Determine the [x, y] coordinate at the center of the cell enclosing the given text.  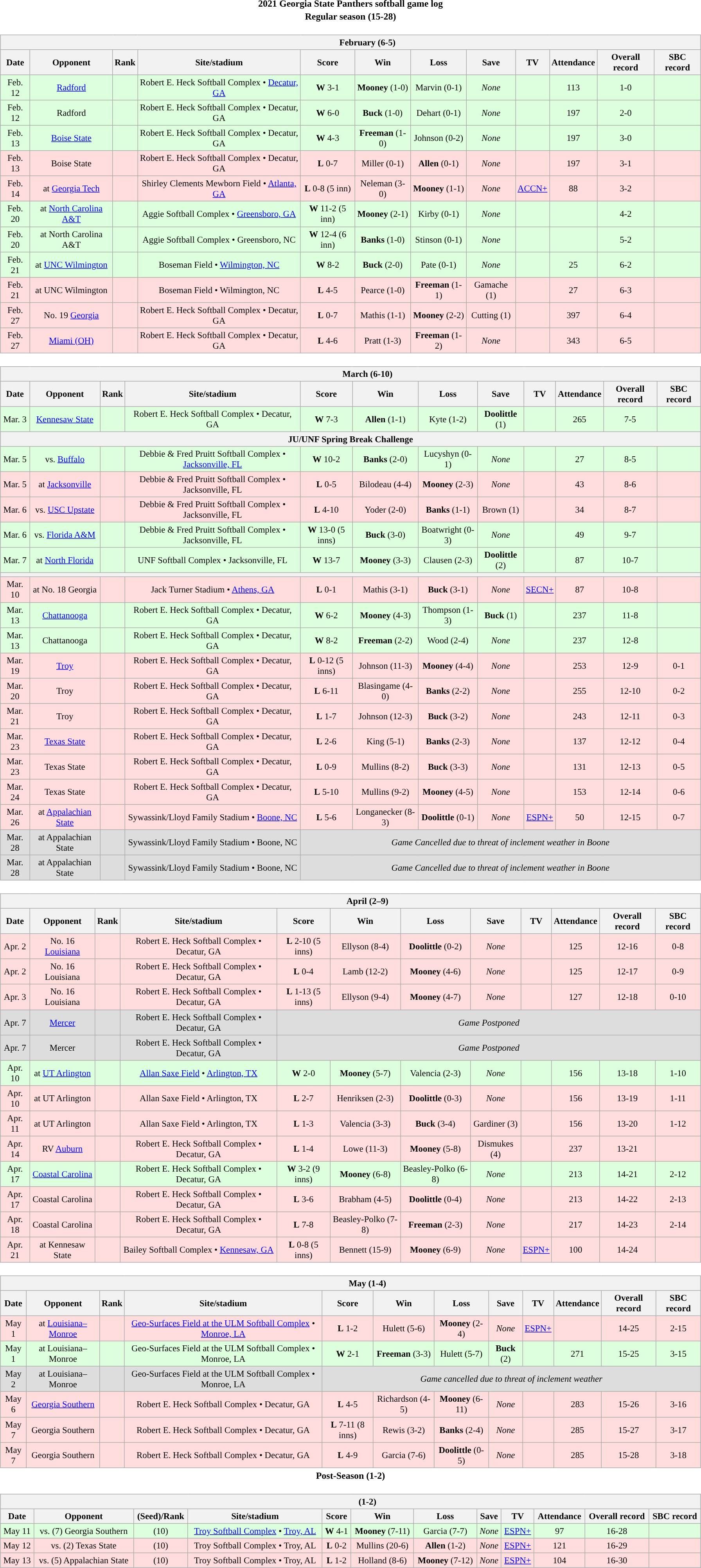
vs. Florida A&M [65, 535]
at Georgia Tech [71, 189]
Brabham (4-5) [365, 1199]
ACCN+ [533, 189]
243 [580, 716]
131 [580, 767]
May 12 [17, 1545]
Valencia (2-3) [436, 1073]
100 [575, 1250]
Apr. 14 [15, 1149]
L 0-1 [326, 589]
Bilodeau (4-4) [385, 484]
L 3-6 [304, 1199]
Hulett (5-7) [462, 1354]
8-7 [630, 509]
Doolittle (0-4) [436, 1199]
L 1-13 (5 inns) [304, 997]
at North Florida [65, 560]
Mar. 21 [15, 716]
Kennesaw State [65, 419]
88 [573, 189]
13-19 [627, 1098]
12-18 [627, 997]
6-3 [626, 290]
Mooney (6-11) [462, 1404]
May 13 [17, 1560]
W 2-0 [304, 1073]
Allen (1-1) [385, 419]
Henriksen (2-3) [365, 1098]
Aggie Softball Complex • Greensboro, GA [219, 214]
1-0 [626, 88]
vs. (2) Texas State [84, 1545]
Doolittle (0-2) [436, 946]
vs. (7) Georgia Southern [84, 1531]
Jack Turner Stadium • Athens, GA [212, 589]
2-13 [678, 1199]
Johnson (0-2) [439, 139]
Mar. 20 [15, 691]
Neleman (3-0) [383, 189]
6-2 [626, 265]
Mooney (7-11) [382, 1531]
12-15 [630, 817]
12-14 [630, 792]
Mar. 24 [15, 792]
vs. Buffalo [65, 459]
Mar. 10 [15, 589]
Buck (2-0) [383, 265]
14-25 [629, 1329]
Lowe (11-3) [365, 1149]
Cutting (1) [491, 315]
Garcia (7-7) [445, 1531]
W 7-3 [326, 419]
W 4-3 [327, 139]
0-2 [679, 691]
W 3-2 (9 inns) [304, 1174]
L 1-3 [304, 1123]
Beasley-Polko (6-8) [436, 1174]
397 [573, 315]
Mooney (6-9) [436, 1250]
Mooney (1-0) [383, 88]
W 4-1 [336, 1531]
113 [573, 88]
UNF Softball Complex • Jacksonville, FL [212, 560]
L 0-8 (5 inns) [304, 1250]
121 [559, 1545]
3-1 [626, 164]
Freeman (2-2) [385, 640]
L 5-10 [326, 792]
L 2-10 (5 inns) [304, 946]
Freeman (1-2) [439, 340]
Johnson (11-3) [385, 665]
137 [580, 741]
RV Auburn [63, 1149]
49 [580, 535]
15-28 [629, 1455]
253 [580, 665]
153 [580, 792]
Buck (3-1) [448, 589]
8-6 [630, 484]
Mooney (3-3) [385, 560]
Doolittle (1) [501, 419]
15-27 [629, 1430]
7-5 [630, 419]
L 0-12 (5 inns) [326, 665]
Aggie Softball Complex • Greensboro, NC [219, 239]
14-21 [627, 1174]
2-0 [626, 113]
Buck (3-4) [436, 1123]
Mooney (4-6) [436, 972]
L 1-7 [326, 716]
14-22 [627, 1199]
Bailey Softball Complex • Kennesaw, GA [199, 1250]
3-17 [678, 1430]
3-15 [678, 1354]
Banks (2-0) [385, 459]
Mooney (2-1) [383, 214]
L 0-9 [326, 767]
L 0-5 [326, 484]
Mar. 19 [15, 665]
King (5-1) [385, 741]
Brown (1) [501, 509]
W 13-0 (5 inns) [326, 535]
Pratt (1-3) [383, 340]
Wood (2-4) [448, 640]
15-26 [629, 1404]
Holland (8-6) [382, 1560]
Mullins (20-6) [382, 1545]
343 [573, 340]
Apr. 3 [15, 997]
1-12 [678, 1123]
Kyte (1-2) [448, 419]
Gamache (1) [491, 290]
Miller (0-1) [383, 164]
Mooney (5-7) [365, 1073]
Dismukes (4) [495, 1149]
16-28 [617, 1531]
W 12-4 (6 inn) [327, 239]
12-17 [627, 972]
Feb. 14 [15, 189]
3-0 [626, 139]
W 3-1 [327, 88]
May (1-4) [350, 1283]
265 [580, 419]
Yoder (2-0) [385, 509]
12-12 [630, 741]
283 [577, 1404]
Mar. 26 [15, 817]
JU/UNF Spring Break Challenge [350, 439]
Shirley Clements Mewborn Field • Atlanta, GA [219, 189]
Mooney (5-8) [436, 1149]
25 [573, 265]
12-8 [630, 640]
W 11-2 (5 inn) [327, 214]
Boatwright (0-3) [448, 535]
Buck (3-2) [448, 716]
Kirby (0-1) [439, 214]
Freeman (1-0) [383, 139]
Banks (2-3) [448, 741]
Freeman (3-3) [404, 1354]
at Kennesaw State [63, 1250]
50 [580, 817]
271 [577, 1354]
Miami (OH) [71, 340]
14-24 [627, 1250]
Allen (1-2) [445, 1545]
2-14 [678, 1225]
Marvin (0-1) [439, 88]
6-4 [626, 315]
Garcia (7-6) [404, 1455]
3-2 [626, 189]
L 0-2 [336, 1545]
at No. 18 Georgia [65, 589]
Blasingame (4-0) [385, 691]
Pearce (1-0) [383, 290]
Thompson (1-3) [448, 615]
12-9 [630, 665]
Mooney (4-7) [436, 997]
L 7-8 [304, 1225]
vs. (5) Appalachian State [84, 1560]
Game cancelled due to threat of inclement weather [511, 1379]
(1-2) [350, 1501]
217 [575, 1225]
Mooney (7-12) [445, 1560]
0-9 [678, 972]
Banks (1-0) [383, 239]
12-13 [630, 767]
Pate (0-1) [439, 265]
May 11 [17, 1531]
Rewis (3-2) [404, 1430]
W 2-1 [347, 1354]
5-2 [626, 239]
Buck (2) [505, 1354]
February (6-5) [350, 42]
13-20 [627, 1123]
Mooney (4-3) [385, 615]
13-18 [627, 1073]
Buck (1-0) [383, 113]
10-7 [630, 560]
Ellyson (8-4) [365, 946]
Banks (1-1) [448, 509]
97 [559, 1531]
SECN+ [540, 589]
6-5 [626, 340]
Mathis (1-1) [383, 315]
16-29 [617, 1545]
34 [580, 509]
1-10 [678, 1073]
W 10-2 [326, 459]
Beasley-Polko (7-8) [365, 1225]
12-10 [630, 691]
W 13-7 [326, 560]
104 [559, 1560]
March (6-10) [350, 374]
2-15 [678, 1329]
8-5 [630, 459]
Allen (0-1) [439, 164]
127 [575, 997]
0-5 [679, 767]
14-23 [627, 1225]
Mullins (9-2) [385, 792]
Mar. 3 [15, 419]
L 0-4 [304, 972]
W 6-2 [326, 615]
L 4-9 [347, 1455]
Mathis (3-1) [385, 589]
10-8 [630, 589]
L 4-10 [326, 509]
L 0-8 (5 inn) [327, 189]
2-12 [678, 1174]
L 5-6 [326, 817]
12-11 [630, 716]
Apr. 21 [15, 1250]
Banks (2-4) [462, 1430]
3-16 [678, 1404]
L 4-6 [327, 340]
0-1 [679, 665]
W 6-0 [327, 113]
Doolittle (0-5) [462, 1455]
May 6 [13, 1404]
12-16 [627, 946]
May 2 [13, 1379]
Banks (2-2) [448, 691]
Dehart (0-1) [439, 113]
Stinson (0-1) [439, 239]
16-30 [617, 1560]
0-7 [679, 817]
Mooney (2-2) [439, 315]
at Jacksonville [65, 484]
Doolittle (2) [501, 560]
Clausen (2-3) [448, 560]
Buck (1) [501, 615]
Freeman (1-1) [439, 290]
Bennett (15-9) [365, 1250]
No. 19 Georgia [71, 315]
1-11 [678, 1098]
Mooney (2-4) [462, 1329]
Mooney (2-3) [448, 484]
3-18 [678, 1455]
Mar. 7 [15, 560]
Apr. 18 [15, 1225]
11-8 [630, 615]
Valencia (3-3) [365, 1123]
Longanecker (8-3) [385, 817]
L 7-11 (8 inns) [347, 1430]
0-3 [679, 716]
L 2-7 [304, 1098]
April (2–9) [350, 901]
4-2 [626, 214]
Doolittle (0-3) [436, 1098]
0-8 [678, 946]
Ellyson (9-4) [365, 997]
0-6 [679, 792]
L 2-6 [326, 741]
0-4 [679, 741]
vs. USC Upstate [65, 509]
Mooney (6-8) [365, 1174]
L 1-4 [304, 1149]
255 [580, 691]
Gardiner (3) [495, 1123]
Freeman (2-3) [436, 1225]
Hulett (5-6) [404, 1329]
Doolittle (0-1) [448, 817]
9-7 [630, 535]
0-10 [678, 997]
L 6-11 [326, 691]
Buck (3-3) [448, 767]
(Seed)/Rank [160, 1516]
Mooney (4-4) [448, 665]
Buck (3-0) [385, 535]
43 [580, 484]
Mooney (4-5) [448, 792]
Lucyshyn (0-1) [448, 459]
15-25 [629, 1354]
Johnson (12-3) [385, 716]
Apr. 11 [15, 1123]
Mooney (1-1) [439, 189]
Mullins (8-2) [385, 767]
13-21 [627, 1149]
Lamb (12-2) [365, 972]
Richardson (4-5) [404, 1404]
